Locate the cell with the specified text and output its (x, y) center coordinate. 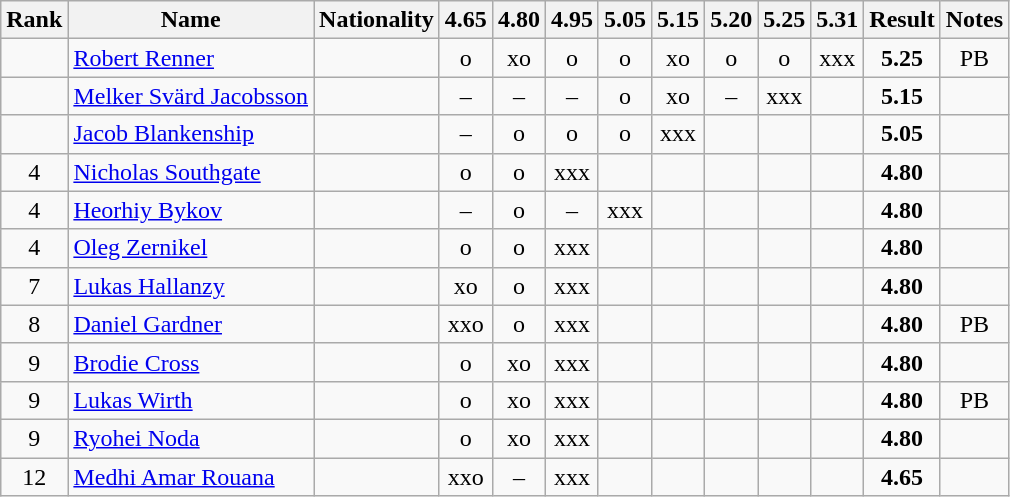
Jacob Blankenship (191, 134)
12 (34, 477)
7 (34, 286)
5.31 (838, 20)
Heorhiy Bykov (191, 210)
Rank (34, 20)
Lukas Wirth (191, 400)
Daniel Gardner (191, 324)
Name (191, 20)
Melker Svärd Jacobsson (191, 96)
Notes (974, 20)
Result (902, 20)
Nationality (377, 20)
Oleg Zernikel (191, 248)
Medhi Amar Rouana (191, 477)
Brodie Cross (191, 362)
5.20 (732, 20)
8 (34, 324)
4.95 (572, 20)
Lukas Hallanzy (191, 286)
Robert Renner (191, 58)
Ryohei Noda (191, 438)
Nicholas Southgate (191, 172)
